Provide the [X, Y] coordinate of the cell's center where the given text is located.  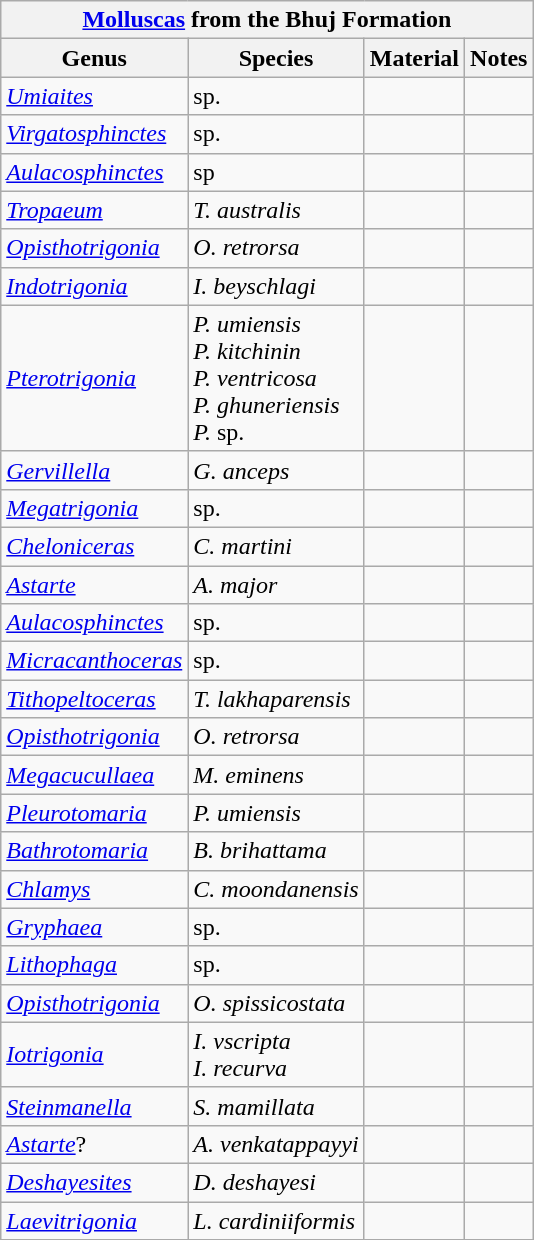
Bathrotomaria [94, 851]
D. deshayesi [276, 1182]
Material [414, 58]
Tropaeum [94, 210]
I. beyschlagi [276, 286]
Tithopeltoceras [94, 699]
Gryphaea [94, 927]
I. vscriptaI. recurva [276, 1054]
O. spissicostata [276, 1003]
Laevitrigonia [94, 1221]
Indotrigonia [94, 286]
Species [276, 58]
Notes [499, 58]
Micracanthoceras [94, 661]
sp [276, 172]
Lithophaga [94, 965]
M. eminens [276, 775]
Iotrigonia [94, 1054]
Genus [94, 58]
Gervillella [94, 470]
B. brihattama [276, 851]
C. martini [276, 546]
Umiaites [94, 96]
A. venkatappayyi [276, 1144]
T. australis [276, 210]
Cheloniceras [94, 546]
T. lakhaparensis [276, 699]
Molluscas from the Bhuj Formation [267, 20]
Megatrigonia [94, 508]
C. moondanensis [276, 889]
Astarte [94, 585]
A. major [276, 585]
P. umiensis [276, 813]
Pleurotomaria [94, 813]
Virgatosphinctes [94, 134]
Pterotrigonia [94, 378]
Astarte? [94, 1144]
P. umiensisP. kitchininP. ventricosaP. ghuneriensisP. sp. [276, 378]
L. cardiniiformis [276, 1221]
G. anceps [276, 470]
Steinmanella [94, 1106]
Deshayesites [94, 1182]
S. mamillata [276, 1106]
Chlamys [94, 889]
Megacucullaea [94, 775]
